Return the [x, y] coordinate for the center point of the cell that contains the specified text.  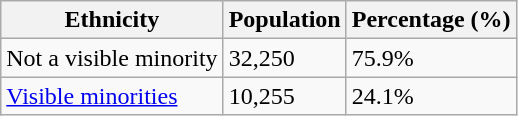
24.1% [431, 96]
32,250 [284, 58]
75.9% [431, 58]
Percentage (%) [431, 20]
Population [284, 20]
10,255 [284, 96]
Ethnicity [112, 20]
Not a visible minority [112, 58]
Visible minorities [112, 96]
